Detect which cell encompasses the target text, then output its (X, Y) center coordinate. 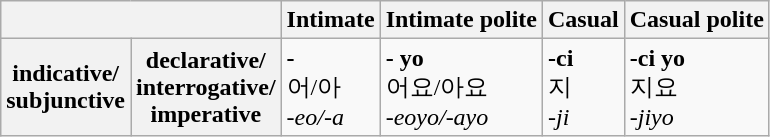
-어/아-eo/-a (330, 88)
Casual (584, 20)
indicative/subjunctive (66, 88)
-ci지-ji (584, 88)
declarative/interrogative/imperative (206, 88)
- yo어요/아요-eoyo/-ayo (461, 88)
-ci yo지요-jiyo (696, 88)
Casual polite (696, 20)
Intimate polite (461, 20)
Intimate (330, 20)
